Scan for the cell matching the given text and deliver its [x, y] coordinate at center. 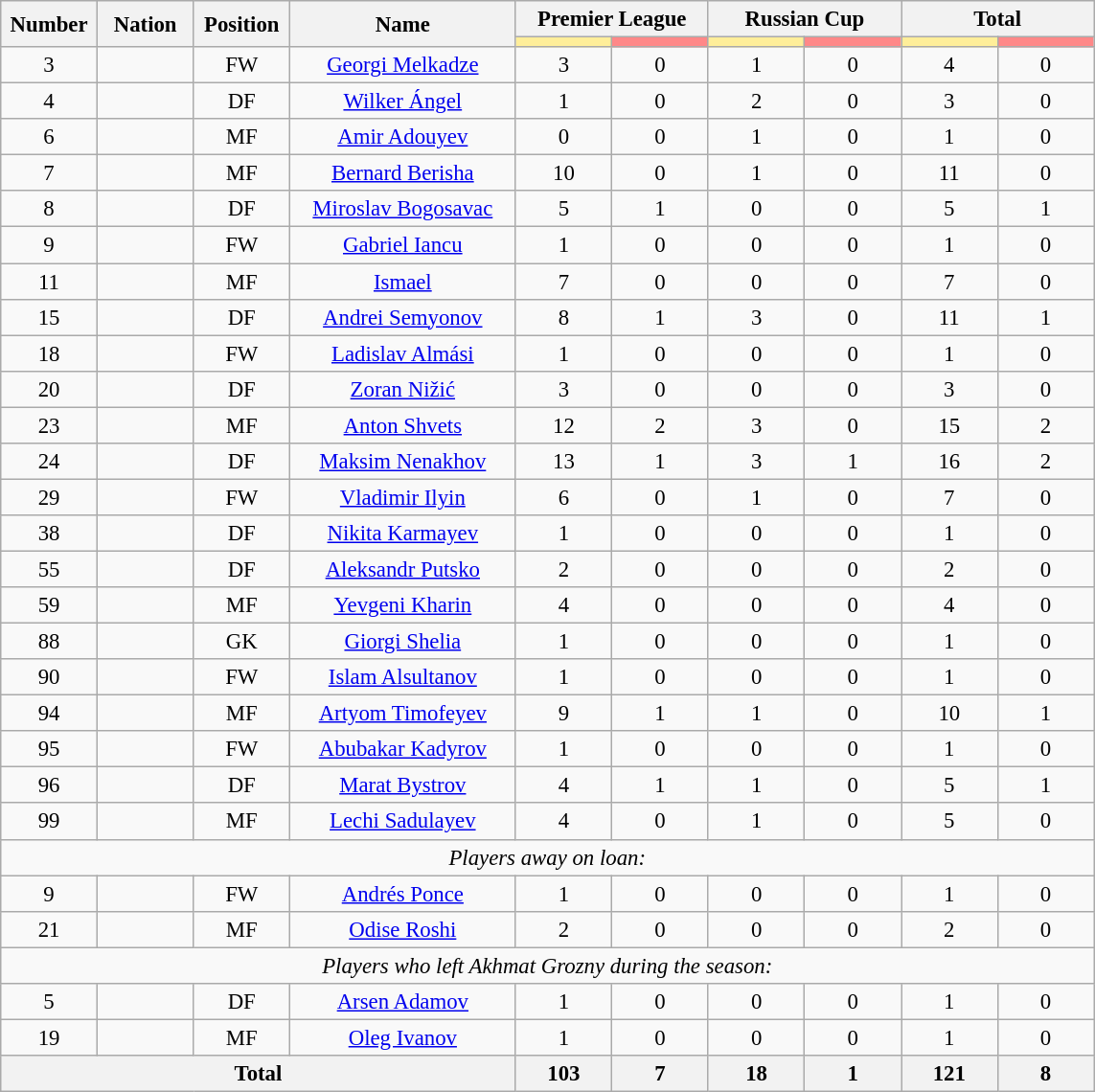
99 [50, 822]
88 [50, 642]
16 [948, 462]
Yevgeni Kharin [403, 605]
Aleksandr Putsko [403, 569]
55 [50, 569]
Players away on loan: [548, 857]
12 [563, 425]
Players who left Akhmat Grozny during the season: [548, 966]
Premier League [611, 19]
Ismael [403, 282]
Marat Bystrov [403, 785]
95 [50, 749]
Vladimir Ilyin [403, 497]
121 [948, 1074]
103 [563, 1074]
23 [50, 425]
Russian Cup [805, 19]
Miroslav Bogosavac [403, 210]
Bernard Berisha [403, 173]
Oleg Ivanov [403, 1037]
Gabriel Iancu [403, 245]
59 [50, 605]
Giorgi Shelia [403, 642]
Lechi Sadulayev [403, 822]
90 [50, 677]
96 [50, 785]
21 [50, 929]
19 [50, 1037]
Georgi Melkadze [403, 65]
Islam Alsultanov [403, 677]
Andrés Ponce [403, 894]
Number [50, 24]
13 [563, 462]
24 [50, 462]
GK [241, 642]
Wilker Ángel [403, 102]
20 [50, 389]
Nikita Karmayev [403, 534]
Nation [146, 24]
38 [50, 534]
Abubakar Kadyrov [403, 749]
Maksim Nenakhov [403, 462]
Arsen Adamov [403, 1002]
Anton Shvets [403, 425]
Odise Roshi [403, 929]
Ladislav Almási [403, 353]
Amir Adouyev [403, 137]
94 [50, 714]
Artyom Timofeyev [403, 714]
Andrei Semyonov [403, 317]
Position [241, 24]
Name [403, 24]
Zoran Nižić [403, 389]
29 [50, 497]
